For the text-containing cell, return its midpoint in (X, Y) coordinate format. 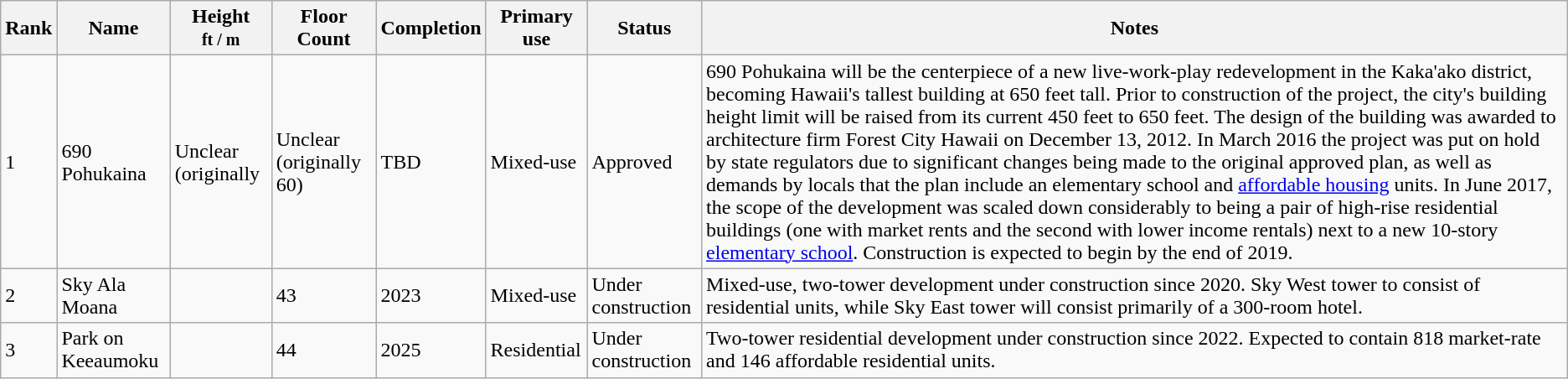
Two-tower residential development under construction since 2022. Expected to contain 818 market-rate and 146 affordable residential units. (1135, 350)
Rank (28, 29)
Approved (645, 162)
Park on Keeaumoku (114, 350)
Primary use (536, 29)
Completion (431, 29)
2025 (431, 350)
43 (323, 295)
Residential (536, 350)
Unclear (originally 60) (323, 162)
3 (28, 350)
Heightft / m (221, 29)
2023 (431, 295)
Status (645, 29)
2 (28, 295)
Name (114, 29)
Unclear (originally (221, 162)
Sky Ala Moana (114, 295)
44 (323, 350)
TBD (431, 162)
690 Pohukaina (114, 162)
1 (28, 162)
Notes (1135, 29)
Floor Count (323, 29)
